Identify which cell holds the provided text, then report its (x, y) central coordinate. 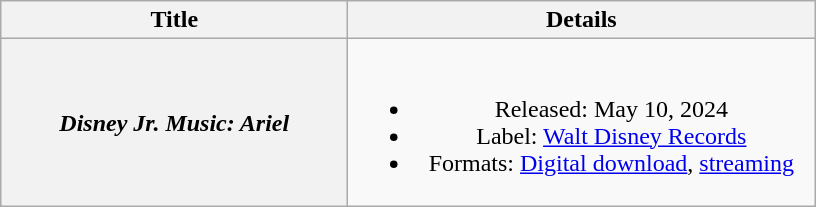
Disney Jr. Music: Ariel (174, 122)
Details (582, 20)
Title (174, 20)
Released: May 10, 2024Label: Walt Disney RecordsFormats: Digital download, streaming (582, 122)
